Determine the (x, y) coordinate at the center of the cell enclosing the given text.  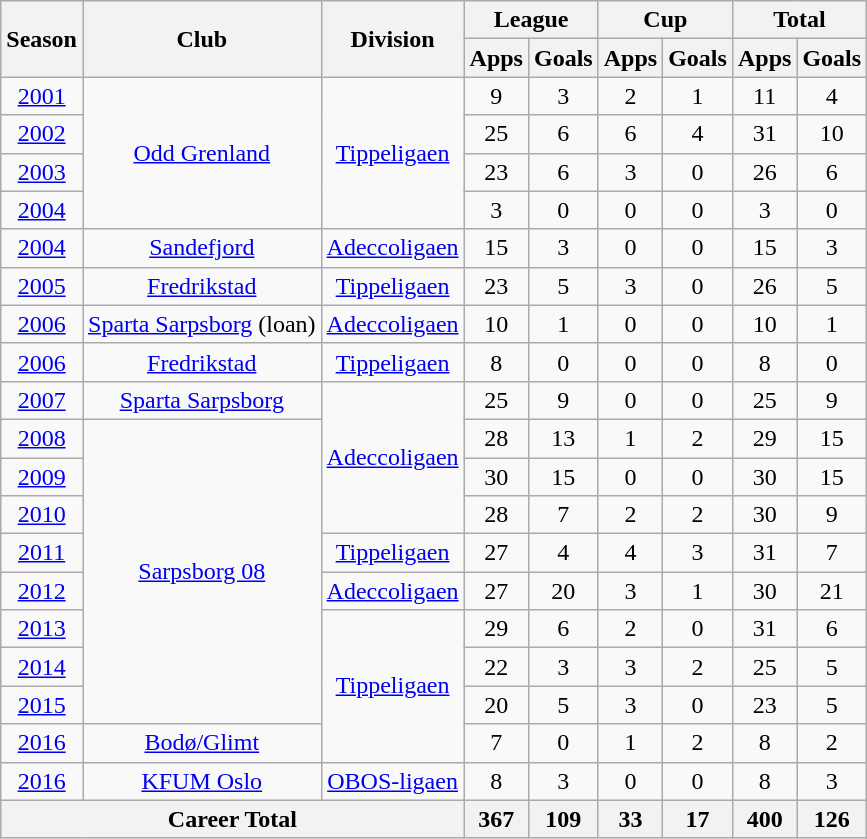
Sparta Sarpsborg (202, 400)
2014 (42, 667)
KFUM Oslo (202, 781)
Career Total (232, 819)
Sarpsborg 08 (202, 571)
Season (42, 39)
109 (563, 819)
2012 (42, 591)
Total (799, 20)
11 (764, 96)
Club (202, 39)
2005 (42, 286)
Sandefjord (202, 248)
367 (496, 819)
2001 (42, 96)
400 (764, 819)
126 (832, 819)
2013 (42, 629)
OBOS-ligaen (392, 781)
Cup (665, 20)
Odd Grenland (202, 153)
2010 (42, 515)
13 (563, 438)
2002 (42, 134)
2008 (42, 438)
21 (832, 591)
2015 (42, 705)
2009 (42, 477)
2007 (42, 400)
17 (698, 819)
League (531, 20)
2011 (42, 553)
Division (392, 39)
2003 (42, 172)
Bodø/Glimt (202, 743)
22 (496, 667)
Sparta Sarpsborg (loan) (202, 324)
33 (630, 819)
